Provide the (x, y) coordinate of the cell's center where the given text is located.  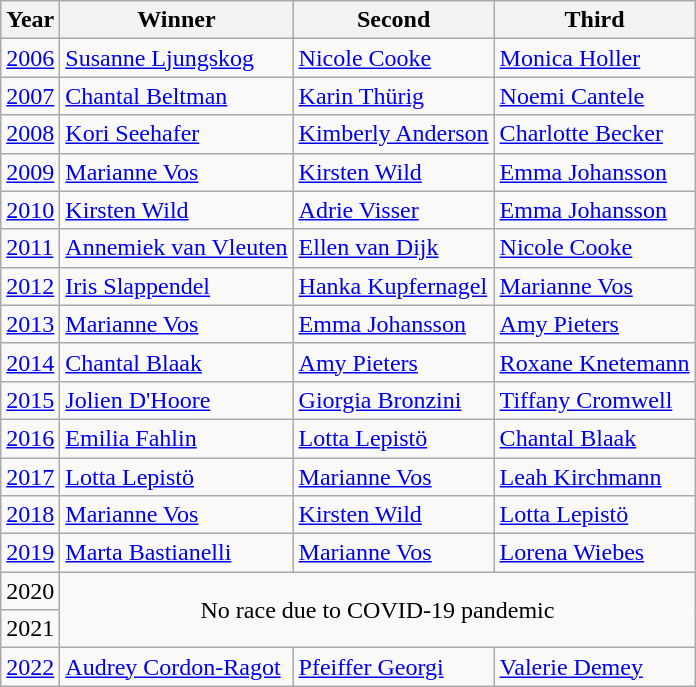
Kori Seehafer (176, 134)
Roxane Knetemann (594, 362)
Second (394, 20)
Emilia Fahlin (176, 438)
Ellen van Dijk (394, 248)
2015 (30, 400)
Annemiek van Vleuten (176, 248)
2006 (30, 58)
2010 (30, 210)
Iris Slappendel (176, 286)
Third (594, 20)
Valerie Demey (594, 667)
2012 (30, 286)
Year (30, 20)
Tiffany Cromwell (594, 400)
2018 (30, 515)
2008 (30, 134)
2014 (30, 362)
Chantal Beltman (176, 96)
Lorena Wiebes (594, 553)
2011 (30, 248)
2022 (30, 667)
Leah Kirchmann (594, 477)
Noemi Cantele (594, 96)
2007 (30, 96)
2021 (30, 629)
Hanka Kupfernagel (394, 286)
Susanne Ljungskog (176, 58)
2017 (30, 477)
Audrey Cordon-Ragot (176, 667)
No race due to COVID-19 pandemic (378, 610)
2020 (30, 591)
Charlotte Becker (594, 134)
2016 (30, 438)
Kimberly Anderson (394, 134)
Winner (176, 20)
Giorgia Bronzini (394, 400)
2013 (30, 324)
Monica Holler (594, 58)
Adrie Visser (394, 210)
2019 (30, 553)
Pfeiffer Georgi (394, 667)
Jolien D'Hoore (176, 400)
2009 (30, 172)
Karin Thürig (394, 96)
Marta Bastianelli (176, 553)
